Return (X, Y) of the center of cell containing provided text 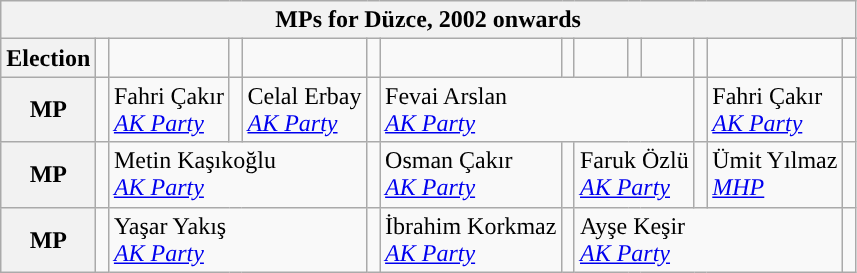
Election (48, 58)
MPs for Düzce, 2002 onwards (428, 20)
Yaşar YakışAK Party (238, 240)
Celal ErbayAK Party (304, 110)
Ümit YılmazMHP (775, 174)
Ayşe KeşirAK Party (708, 240)
Fevai ArslanAK Party (538, 110)
Metin KaşıkoğluAK Party (238, 174)
Faruk ÖzlüAK Party (634, 174)
İbrahim KorkmazAK Party (471, 240)
Osman ÇakırAK Party (471, 174)
